Determine the [x, y] coordinate at the center of the cell enclosing the given text.  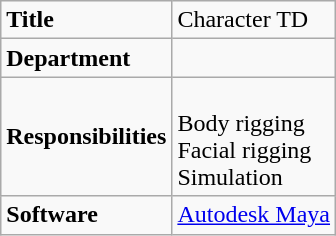
Department [86, 58]
Title [86, 20]
Body rigging Facial rigging Simulation [254, 136]
Character TD [254, 20]
Software [86, 215]
Autodesk Maya [254, 215]
Responsibilities [86, 136]
